Scan for the cell matching the given text and deliver its [X, Y] coordinate at center. 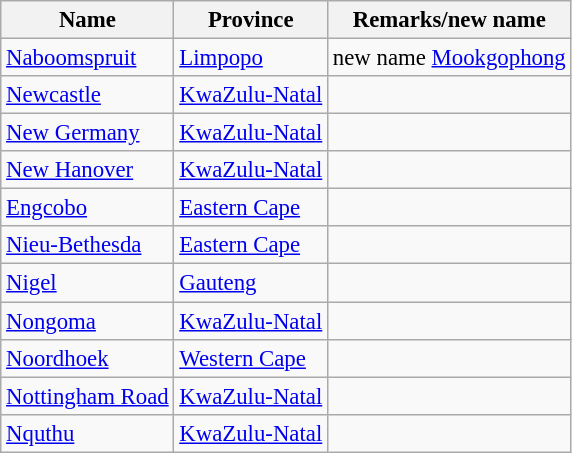
Newcastle [88, 95]
new name Mookgophong [450, 58]
Limpopo [251, 58]
Nongoma [88, 321]
Nottingham Road [88, 396]
Nquthu [88, 433]
Province [251, 20]
New Hanover [88, 170]
Remarks/new name [450, 20]
Nieu-Bethesda [88, 245]
Gauteng [251, 283]
Nigel [88, 283]
Western Cape [251, 358]
Noordhoek [88, 358]
Engcobo [88, 208]
New Germany [88, 133]
Naboomspruit [88, 58]
Name [88, 20]
